From the cell containing the given text, extract its center point as (X, Y) coordinate. 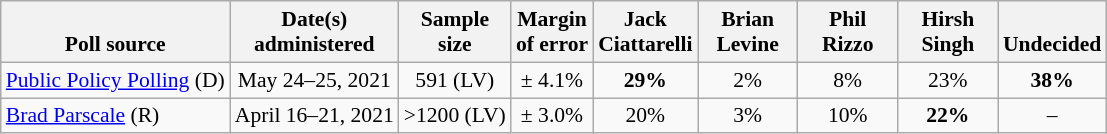
20% (645, 116)
Marginof error (552, 32)
JackCiattarelli (645, 32)
Brad Parscale (R) (116, 116)
29% (645, 80)
PhilRizzo (848, 32)
Date(s)administered (314, 32)
2% (748, 80)
10% (848, 116)
May 24–25, 2021 (314, 80)
3% (748, 116)
Samplesize (455, 32)
38% (1052, 80)
April 16–21, 2021 (314, 116)
Public Policy Polling (D) (116, 80)
Undecided (1052, 32)
22% (948, 116)
591 (LV) (455, 80)
>1200 (LV) (455, 116)
± 4.1% (552, 80)
Poll source (116, 32)
± 3.0% (552, 116)
23% (948, 80)
– (1052, 116)
BrianLevine (748, 32)
HirshSingh (948, 32)
8% (848, 80)
